Find where the given text appears and provide that cell's center as [X, Y] coordinate. 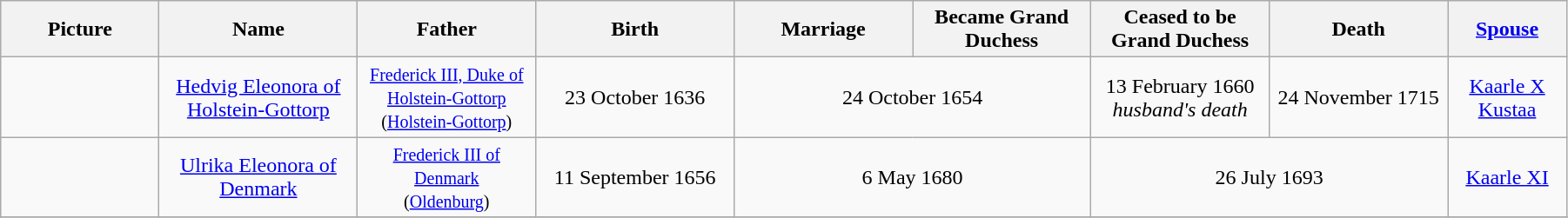
Ulrika Eleonora of Denmark [258, 177]
Spouse [1507, 30]
13 February 1660husband's death [1180, 97]
24 October 1654 [913, 97]
24 November 1715 [1359, 97]
Birth [635, 30]
Hedvig Eleonora of Holstein-Gottorp [258, 97]
23 October 1636 [635, 97]
11 September 1656 [635, 177]
6 May 1680 [913, 177]
26 July 1693 [1270, 177]
Became Grand Duchess [1002, 30]
Ceased to be Grand Duchess [1180, 30]
Name [258, 30]
Death [1359, 30]
Frederick III, Duke of Holstein-Gottorp(Holstein-Gottorp) [447, 97]
Father [447, 30]
Kaarle X Kustaa [1507, 97]
Picture [80, 30]
Frederick III of Denmark(Oldenburg) [447, 177]
Marriage [823, 30]
Kaarle XI [1507, 177]
